Extract the (x, y) coordinate from the center of the cell holding the provided text.  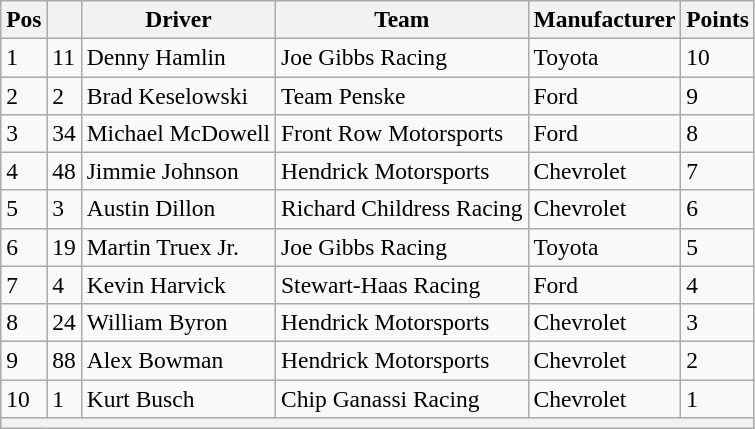
Stewart-Haas Racing (402, 285)
Team Penske (402, 95)
Points (718, 19)
Martin Truex Jr. (178, 247)
William Byron (178, 322)
88 (64, 360)
19 (64, 247)
Michael McDowell (178, 133)
11 (64, 57)
Kurt Busch (178, 398)
Manufacturer (604, 19)
Denny Hamlin (178, 57)
Driver (178, 19)
Kevin Harvick (178, 285)
Team (402, 19)
48 (64, 171)
Jimmie Johnson (178, 171)
Front Row Motorsports (402, 133)
Brad Keselowski (178, 95)
34 (64, 133)
Pos (24, 19)
24 (64, 322)
Austin Dillon (178, 209)
Richard Childress Racing (402, 209)
Alex Bowman (178, 360)
Chip Ganassi Racing (402, 398)
